Scan for the cell matching the given text and deliver its [x, y] coordinate at center. 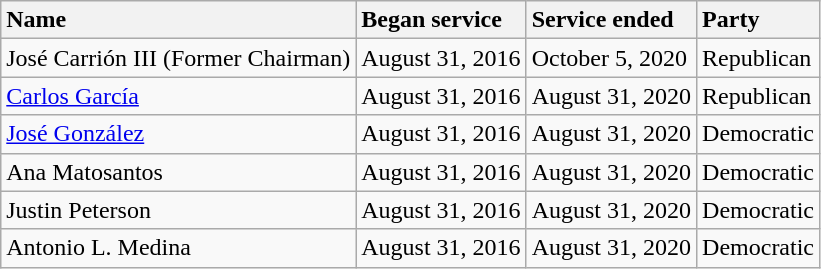
Justin Peterson [178, 210]
Service ended [611, 20]
Name [178, 20]
José González [178, 134]
October 5, 2020 [611, 58]
José Carrión III (Former Chairman) [178, 58]
Carlos García [178, 96]
Began service [441, 20]
Ana Matosantos [178, 172]
Party [758, 20]
Antonio L. Medina [178, 248]
